Return (x, y) of the center of cell containing provided text 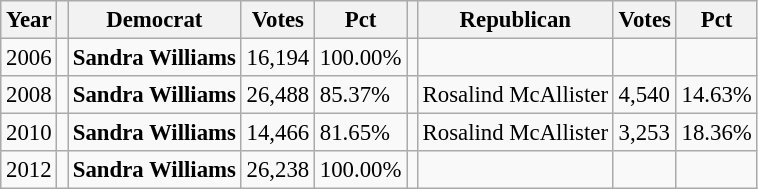
2006 (29, 58)
Year (29, 20)
26,488 (278, 95)
Republican (515, 20)
81.65% (360, 133)
26,238 (278, 170)
Democrat (155, 20)
14.63% (716, 95)
4,540 (644, 95)
2010 (29, 133)
85.37% (360, 95)
3,253 (644, 133)
16,194 (278, 58)
14,466 (278, 133)
2008 (29, 95)
18.36% (716, 133)
2012 (29, 170)
